Provide the (X, Y) coordinate of the cell's center where the given text is located.  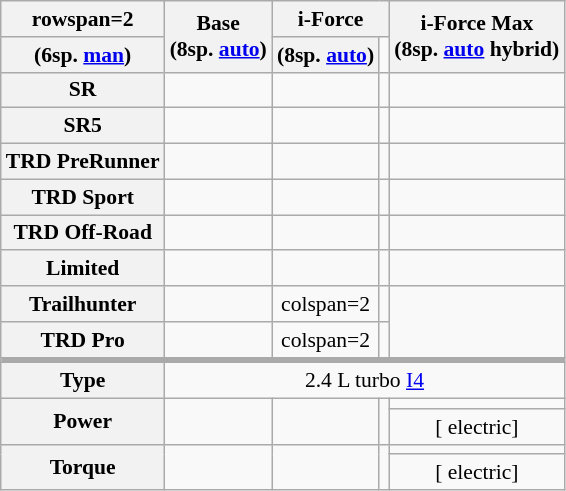
(8sp. auto) (326, 55)
TRD Off-Road (83, 233)
Type (83, 381)
TRD Pro (83, 340)
i-Force (330, 19)
Trailhunter (83, 304)
rowspan=2 (83, 19)
TRD PreRunner (83, 162)
Torque (83, 468)
2.4 L turbo I4 (365, 381)
SR5 (83, 126)
i-Force Max(8sp. auto hybrid) (476, 36)
Base(8sp. auto) (218, 36)
Power (83, 422)
SR (83, 90)
(6sp. man) (83, 55)
Limited (83, 269)
TRD Sport (83, 197)
